Return the (X, Y) coordinate for the center point of the cell that contains the specified text.  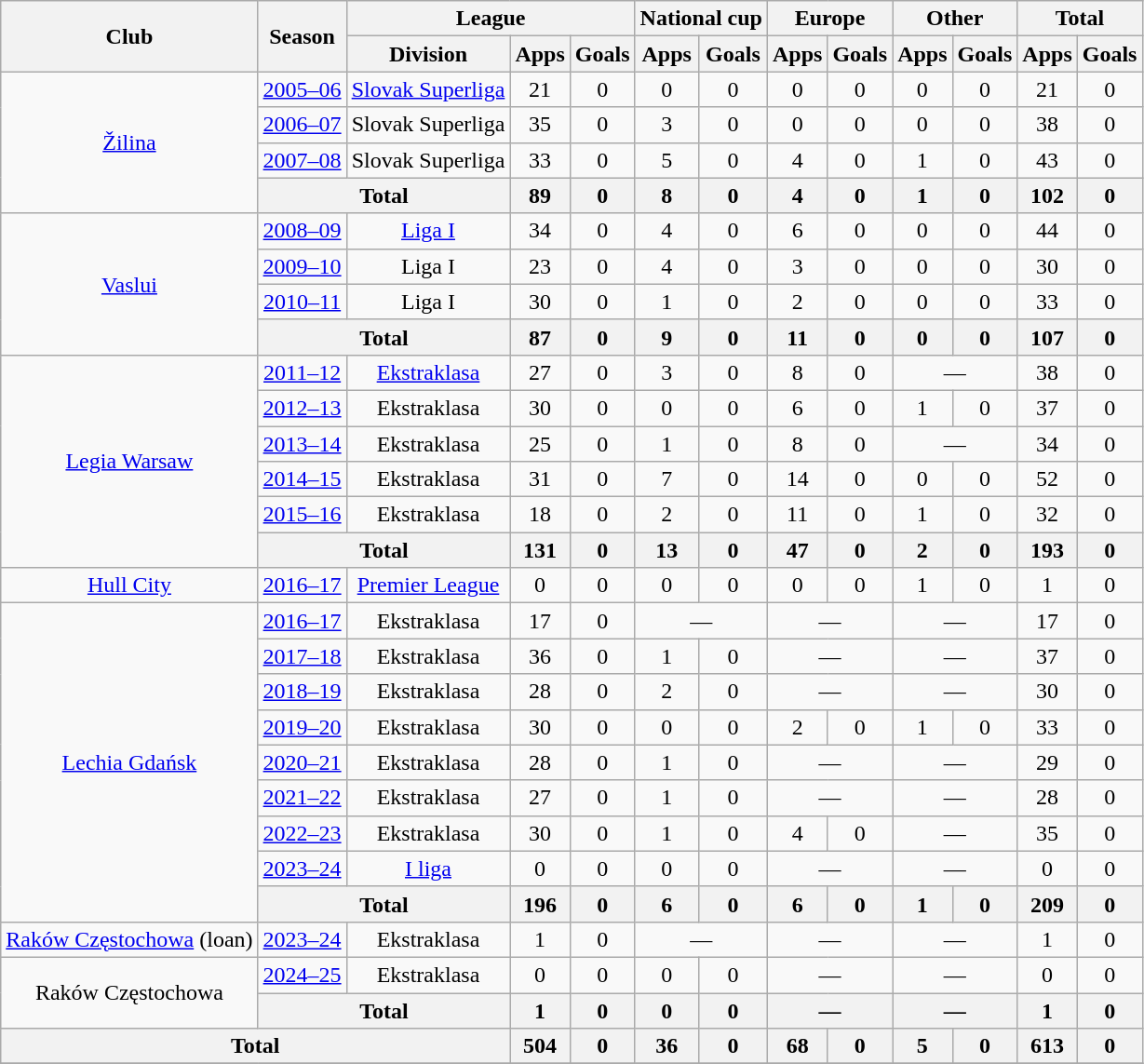
2017–18 (302, 656)
87 (540, 337)
2024–25 (302, 975)
Club (129, 36)
29 (1047, 762)
Raków Częstochowa (129, 992)
2014–15 (302, 479)
47 (797, 550)
2019–20 (302, 727)
209 (1047, 904)
Lechia Gdańsk (129, 763)
2012–13 (302, 408)
I liga (428, 869)
Premier League (428, 586)
2020–21 (302, 762)
2006–07 (302, 125)
23 (540, 266)
43 (1047, 160)
2022–23 (302, 833)
102 (1047, 195)
2008–09 (302, 231)
Other (955, 19)
14 (797, 479)
25 (540, 444)
32 (1047, 515)
613 (1047, 1046)
2018–19 (302, 692)
89 (540, 195)
18 (540, 515)
13 (666, 550)
Season (302, 36)
National cup (701, 19)
2010–11 (302, 302)
Raków Częstochowa (loan) (129, 939)
League (491, 19)
2005–06 (302, 89)
196 (540, 904)
2015–16 (302, 515)
7 (666, 479)
2013–14 (302, 444)
44 (1047, 231)
9 (666, 337)
504 (540, 1046)
Vaslui (129, 284)
193 (1047, 550)
31 (540, 479)
2011–12 (302, 372)
Europe (829, 19)
2021–22 (302, 798)
Hull City (129, 586)
Division (428, 54)
2009–10 (302, 266)
Žilina (129, 142)
2007–08 (302, 160)
131 (540, 550)
107 (1047, 337)
Legia Warsaw (129, 461)
52 (1047, 479)
68 (797, 1046)
